Pinpoint the cell where the given text exists, returning its (X, Y) midpoint coordinate. 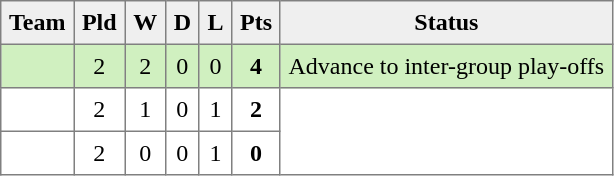
Advance to inter-group play-offs (446, 66)
Pld (100, 23)
Team (38, 23)
L (216, 23)
D (182, 23)
Pts (256, 23)
W (145, 23)
4 (256, 66)
Status (446, 23)
